Determine the [X, Y] coordinate at the center of the cell enclosing the given text.  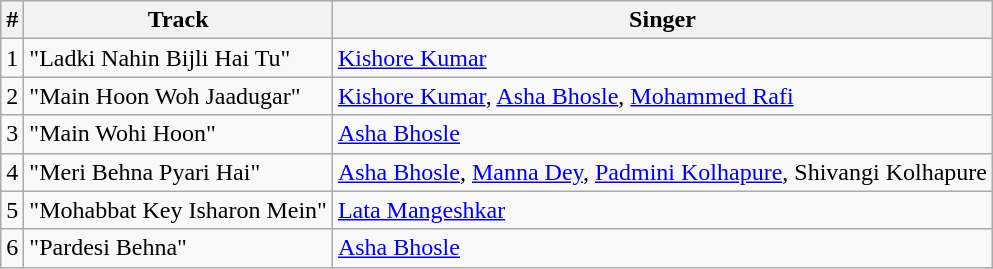
# [12, 20]
"Meri Behna Pyari Hai" [178, 172]
"Main Wohi Hoon" [178, 134]
1 [12, 58]
"Mohabbat Key Isharon Mein" [178, 210]
"Main Hoon Woh Jaadugar" [178, 96]
Kishore Kumar [662, 58]
5 [12, 210]
6 [12, 248]
Kishore Kumar, Asha Bhosle, Mohammed Rafi [662, 96]
Lata Mangeshkar [662, 210]
4 [12, 172]
Asha Bhosle, Manna Dey, Padmini Kolhapure, Shivangi Kolhapure [662, 172]
Track [178, 20]
3 [12, 134]
Singer [662, 20]
"Pardesi Behna" [178, 248]
2 [12, 96]
"Ladki Nahin Bijli Hai Tu" [178, 58]
